Return (x, y) of the center of cell containing provided text 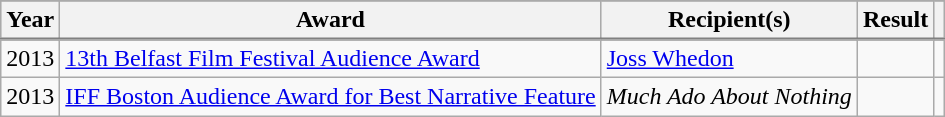
Much Ado About Nothing (729, 97)
Recipient(s) (729, 20)
Joss Whedon (729, 59)
13th Belfast Film Festival Audience Award (330, 59)
IFF Boston Audience Award for Best Narrative Feature (330, 97)
Award (330, 20)
Year (30, 20)
Result (895, 20)
